Capture the cell that displays the provided text and extract its (x, y) central coordinate. 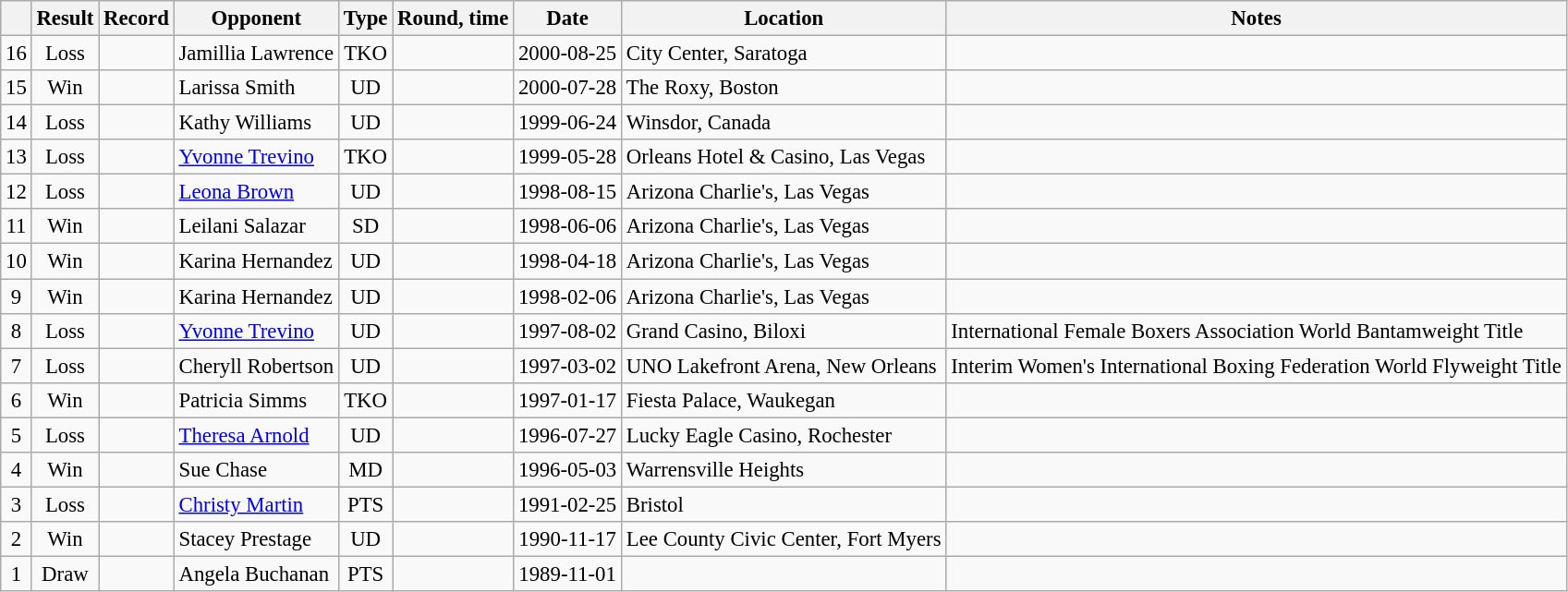
Jamillia Lawrence (256, 54)
3 (17, 504)
10 (17, 261)
2000-08-25 (567, 54)
The Roxy, Boston (784, 88)
1998-04-18 (567, 261)
1996-05-03 (567, 470)
Date (567, 18)
Warrensville Heights (784, 470)
11 (17, 226)
1989-11-01 (567, 574)
Angela Buchanan (256, 574)
12 (17, 192)
Interim Women's International Boxing Federation World Flyweight Title (1257, 366)
MD (365, 470)
1999-06-24 (567, 123)
Lee County Civic Center, Fort Myers (784, 539)
Location (784, 18)
Theresa Arnold (256, 435)
4 (17, 470)
14 (17, 123)
8 (17, 331)
Type (365, 18)
Orleans Hotel & Casino, Las Vegas (784, 157)
City Center, Saratoga (784, 54)
Notes (1257, 18)
1999-05-28 (567, 157)
7 (17, 366)
1997-03-02 (567, 366)
Grand Casino, Biloxi (784, 331)
9 (17, 296)
13 (17, 157)
Cheryll Robertson (256, 366)
6 (17, 400)
15 (17, 88)
Christy Martin (256, 504)
Result (65, 18)
1997-08-02 (567, 331)
5 (17, 435)
Leona Brown (256, 192)
1990-11-17 (567, 539)
Winsdor, Canada (784, 123)
1 (17, 574)
UNO Lakefront Arena, New Orleans (784, 366)
Lucky Eagle Casino, Rochester (784, 435)
2 (17, 539)
Bristol (784, 504)
Draw (65, 574)
Record (137, 18)
Kathy Williams (256, 123)
International Female Boxers Association World Bantamweight Title (1257, 331)
1998-06-06 (567, 226)
2000-07-28 (567, 88)
1991-02-25 (567, 504)
1998-02-06 (567, 296)
Stacey Prestage (256, 539)
Opponent (256, 18)
Leilani Salazar (256, 226)
1996-07-27 (567, 435)
1997-01-17 (567, 400)
Sue Chase (256, 470)
SD (365, 226)
1998-08-15 (567, 192)
Patricia Simms (256, 400)
Fiesta Palace, Waukegan (784, 400)
16 (17, 54)
Larissa Smith (256, 88)
Round, time (453, 18)
